From the cell containing the given text, extract its center point as [x, y] coordinate. 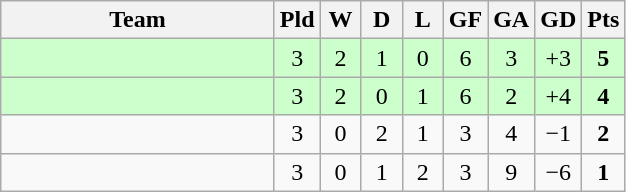
−6 [558, 172]
Team [138, 20]
D [382, 20]
Pts [604, 20]
−1 [558, 134]
W [340, 20]
+3 [558, 58]
9 [512, 172]
GD [558, 20]
5 [604, 58]
+4 [558, 96]
GF [465, 20]
GA [512, 20]
L [422, 20]
Pld [297, 20]
